Return (x, y) of the center of cell containing provided text 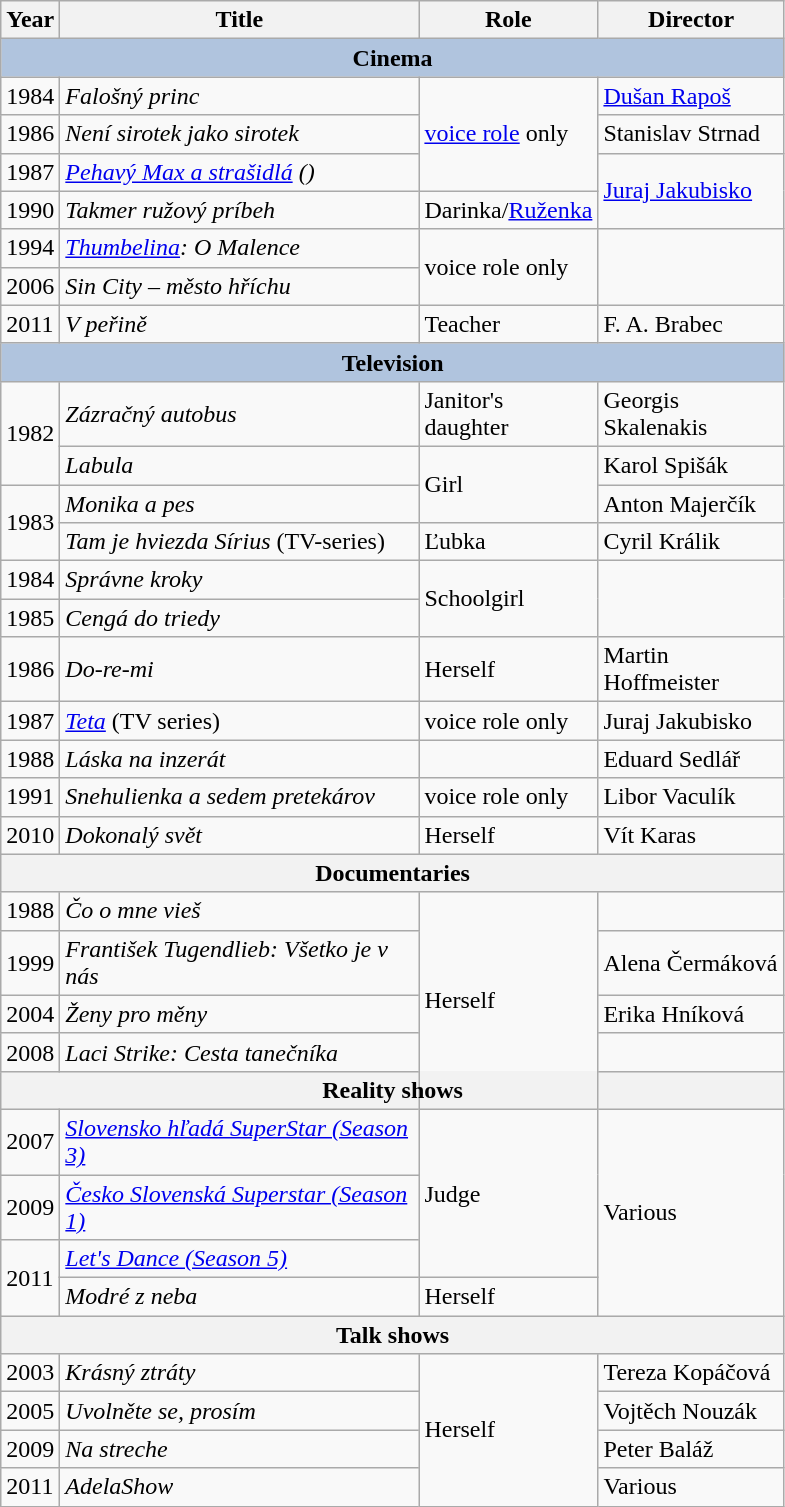
Erika Hníková (692, 1014)
Reality shows (393, 1090)
Láska na inzerát (240, 759)
Dokonalý svět (240, 835)
Judge (508, 1193)
Alena Čermáková (692, 962)
1994 (30, 248)
Není sirotek jako sirotek (240, 134)
Teacher (508, 324)
Title (240, 20)
Libor Vaculík (692, 797)
Cinema (393, 58)
1990 (30, 210)
Monika a pes (240, 503)
Uvolněte se, prosím (240, 1411)
Tam je hviezda Sírius (TV-series) (240, 542)
Karol Spišák (692, 465)
Zázračný autobus (240, 414)
Anton Majerčík (692, 503)
Television (393, 362)
Teta (TV series) (240, 721)
1983 (30, 522)
Tereza Kopáčová (692, 1373)
F. A. Brabec (692, 324)
Stanislav Strnad (692, 134)
Year (30, 20)
1999 (30, 962)
Falošný princ (240, 96)
2005 (30, 1411)
Správne kroky (240, 580)
Ľubka (508, 542)
2006 (30, 286)
Peter Baláž (692, 1449)
Modré z neba (240, 1297)
2004 (30, 1014)
Role (508, 20)
František Tugendlieb: Všetko je v nás (240, 962)
1991 (30, 797)
Dušan Rapoš (692, 96)
1985 (30, 618)
Cyril Králik (692, 542)
1982 (30, 432)
Takmer ružový príbeh (240, 210)
Labula (240, 465)
Thumbelina: O Malence (240, 248)
Do-re-mi (240, 670)
Talk shows (393, 1335)
Vojtěch Nouzák (692, 1411)
Vít Karas (692, 835)
2007 (30, 1142)
Snehulienka a sedem pretekárov (240, 797)
2003 (30, 1373)
Krásný ztráty (240, 1373)
Ženy pro měny (240, 1014)
Girl (508, 484)
Laci Strike: Cesta tanečníka (240, 1052)
V peřině (240, 324)
Georgis Skalenakis (692, 414)
AdelaShow (240, 1487)
Martin Hoffmeister (692, 670)
Na streche (240, 1449)
Director (692, 20)
Eduard Sedlář (692, 759)
Pehavý Max a strašidlá () (240, 172)
Slovensko hľadá SuperStar (Season 3) (240, 1142)
Čo o mne vieš (240, 911)
2010 (30, 835)
Janitor's daughter (508, 414)
Darinka/Ruženka (508, 210)
Česko Slovenská Superstar (Season 1) (240, 1206)
Let's Dance (Season 5) (240, 1259)
Documentaries (393, 873)
Sin City – město hříchu (240, 286)
Schoolgirl (508, 599)
Cengá do triedy (240, 618)
2008 (30, 1052)
